Locate the cell with the specified text and output its (x, y) center coordinate. 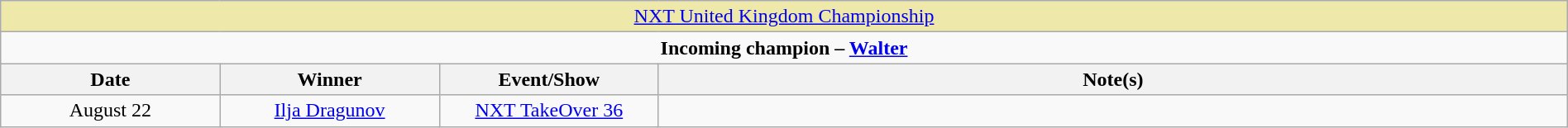
NXT United Kingdom Championship (784, 17)
Date (111, 79)
Winner (329, 79)
Note(s) (1113, 79)
Event/Show (549, 79)
August 22 (111, 111)
Incoming champion – Walter (784, 48)
NXT TakeOver 36 (549, 111)
Ilja Dragunov (329, 111)
